From the cell containing the given text, extract its center point as [X, Y] coordinate. 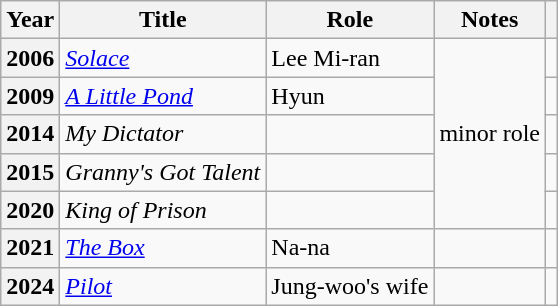
The Box [163, 248]
2020 [30, 210]
Jung-woo's wife [350, 286]
2024 [30, 286]
Hyun [350, 96]
Na-na [350, 248]
2021 [30, 248]
minor role [490, 134]
My Dictator [163, 134]
A Little Pond [163, 96]
2006 [30, 58]
Solace [163, 58]
Notes [490, 20]
Pilot [163, 286]
Role [350, 20]
Lee Mi-ran [350, 58]
Title [163, 20]
2009 [30, 96]
2014 [30, 134]
King of Prison [163, 210]
Granny's Got Talent [163, 172]
2015 [30, 172]
Year [30, 20]
